From the cell containing the given text, extract its center point as (X, Y) coordinate. 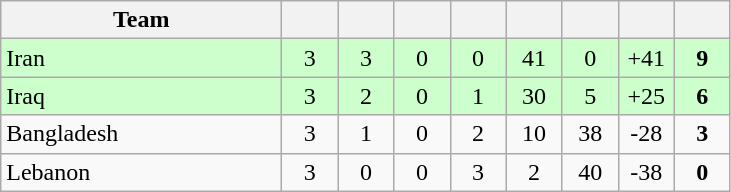
Iraq (142, 96)
Bangladesh (142, 134)
41 (534, 58)
40 (590, 172)
-38 (646, 172)
30 (534, 96)
+25 (646, 96)
Team (142, 20)
9 (702, 58)
+41 (646, 58)
6 (702, 96)
5 (590, 96)
Iran (142, 58)
-28 (646, 134)
10 (534, 134)
Lebanon (142, 172)
38 (590, 134)
